Scan for the cell matching the given text and deliver its (X, Y) coordinate at center. 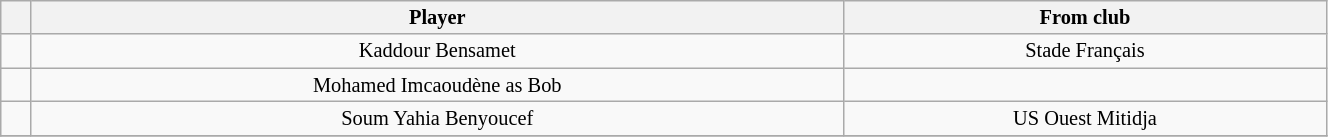
Mohamed Imcaoudène as Bob (437, 85)
Stade Français (1084, 51)
Kaddour Bensamet (437, 51)
Player (437, 17)
From club (1084, 17)
US Ouest Mitidja (1084, 118)
Soum Yahia Benyoucef (437, 118)
